Capture the cell that displays the provided text and extract its (X, Y) central coordinate. 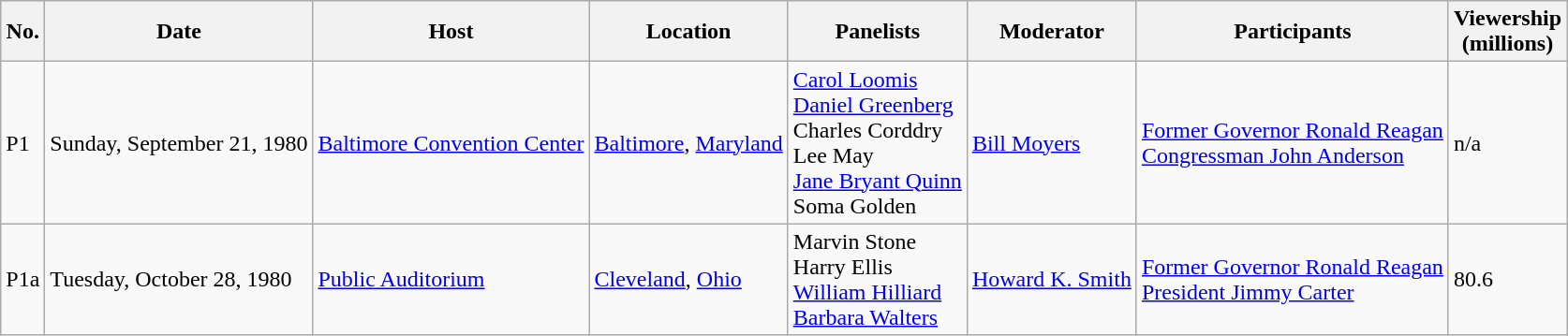
Sunday, September 21, 1980 (179, 142)
Public Auditorium (451, 279)
Former Governor Ronald ReaganCongressman John Anderson (1293, 142)
Moderator (1051, 32)
P1 (22, 142)
Participants (1293, 32)
Panelists (877, 32)
Former Governor Ronald ReaganPresident Jimmy Carter (1293, 279)
Baltimore Convention Center (451, 142)
Tuesday, October 28, 1980 (179, 279)
Howard K. Smith (1051, 279)
Host (451, 32)
Location (688, 32)
Marvin StoneHarry EllisWilliam HilliardBarbara Walters (877, 279)
Date (179, 32)
80.6 (1507, 279)
Carol LoomisDaniel GreenbergCharles CorddryLee MayJane Bryant QuinnSoma Golden (877, 142)
n/a (1507, 142)
Viewership(millions) (1507, 32)
P1a (22, 279)
No. (22, 32)
Baltimore, Maryland (688, 142)
Cleveland, Ohio (688, 279)
Bill Moyers (1051, 142)
